Scan for the cell matching the given text and deliver its (x, y) coordinate at center. 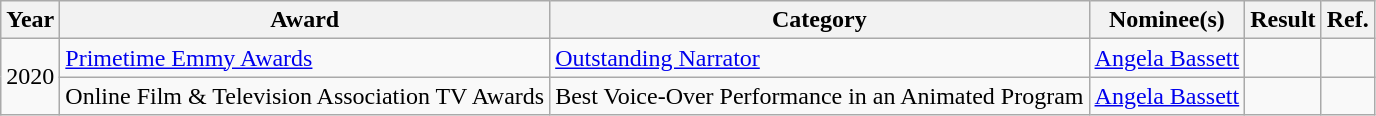
Best Voice-Over Performance in an Animated Program (820, 96)
2020 (30, 77)
Outstanding Narrator (820, 58)
Category (820, 20)
Nominee(s) (1167, 20)
Ref. (1348, 20)
Result (1283, 20)
Award (305, 20)
Online Film & Television Association TV Awards (305, 96)
Primetime Emmy Awards (305, 58)
Year (30, 20)
